Pinpoint the cell where the given text exists, returning its [X, Y] midpoint coordinate. 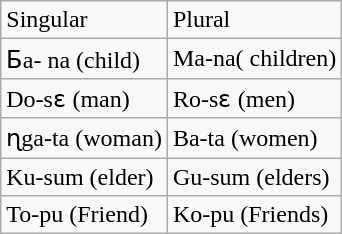
Plural [254, 20]
Ku-sum (elder) [84, 177]
Gu-sum (elders) [254, 177]
Ro-sɛ (men) [254, 98]
Ƃa- na (child) [84, 59]
ɳga-ta (woman) [84, 138]
Ba-ta (women) [254, 138]
Ko-pu (Friends) [254, 215]
Singular [84, 20]
Do-sɛ (man) [84, 98]
Ma-na( children) [254, 59]
To-pu (Friend) [84, 215]
